Scan for the cell matching the given text and deliver its [x, y] coordinate at center. 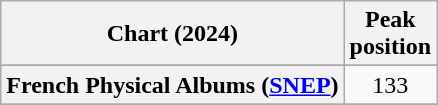
133 [390, 85]
Peakposition [390, 34]
French Physical Albums (SNEP) [172, 85]
Chart (2024) [172, 34]
